Detect which cell encompasses the target text, then output its (x, y) center coordinate. 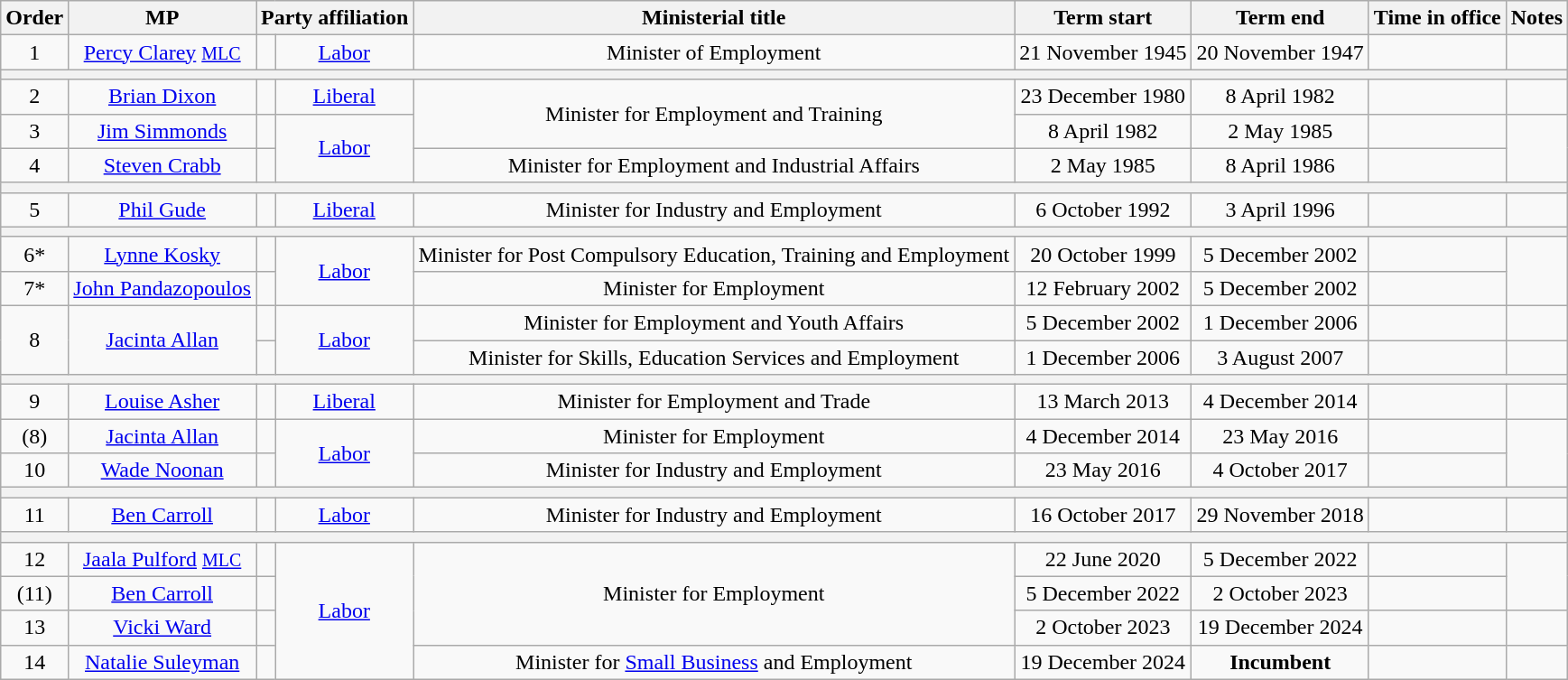
Lynne Kosky (162, 254)
Phil Gude (162, 210)
9 (34, 402)
Incumbent (1280, 662)
10 (34, 470)
8 (34, 340)
Term start (1103, 18)
John Pandazopoulos (162, 288)
16 October 2017 (1103, 515)
6* (34, 254)
Minister for Small Business and Employment (714, 662)
3 April 1996 (1280, 210)
Jim Simmonds (162, 131)
4 (34, 165)
Jaala Pulford MLC (162, 559)
7* (34, 288)
Minister for Employment and Trade (714, 402)
29 November 2018 (1280, 515)
3 (34, 131)
Time in office (1437, 18)
23 December 1980 (1103, 97)
4 October 2017 (1280, 470)
Minister of Employment (714, 52)
5 (34, 210)
11 (34, 515)
13 (34, 628)
20 November 1947 (1280, 52)
(8) (34, 436)
Minister for Employment and Youth Affairs (714, 322)
Notes (1536, 18)
Party affiliation (335, 18)
Minister for Employment and Industrial Affairs (714, 165)
20 October 1999 (1103, 254)
12 (34, 559)
1 (34, 52)
12 February 2002 (1103, 288)
Minister for Employment and Training (714, 114)
Ministerial title (714, 18)
Term end (1280, 18)
Minister for Post Compulsory Education, Training and Employment (714, 254)
Vicki Ward (162, 628)
(11) (34, 593)
Order (34, 18)
Steven Crabb (162, 165)
14 (34, 662)
Wade Noonan (162, 470)
Louise Asher (162, 402)
Brian Dixon (162, 97)
6 October 1992 (1103, 210)
2 (34, 97)
13 March 2013 (1103, 402)
22 June 2020 (1103, 559)
3 August 2007 (1280, 357)
Natalie Suleyman (162, 662)
8 April 1986 (1280, 165)
21 November 1945 (1103, 52)
Minister for Skills, Education Services and Employment (714, 357)
Percy Clarey MLC (162, 52)
MP (162, 18)
